Search for the cell housing the specified text and yield its [x, y] center coordinate. 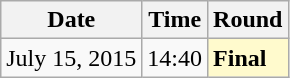
Round [248, 20]
Final [248, 58]
14:40 [175, 58]
July 15, 2015 [72, 58]
Time [175, 20]
Date [72, 20]
